Return (X, Y) of the center of cell containing provided text 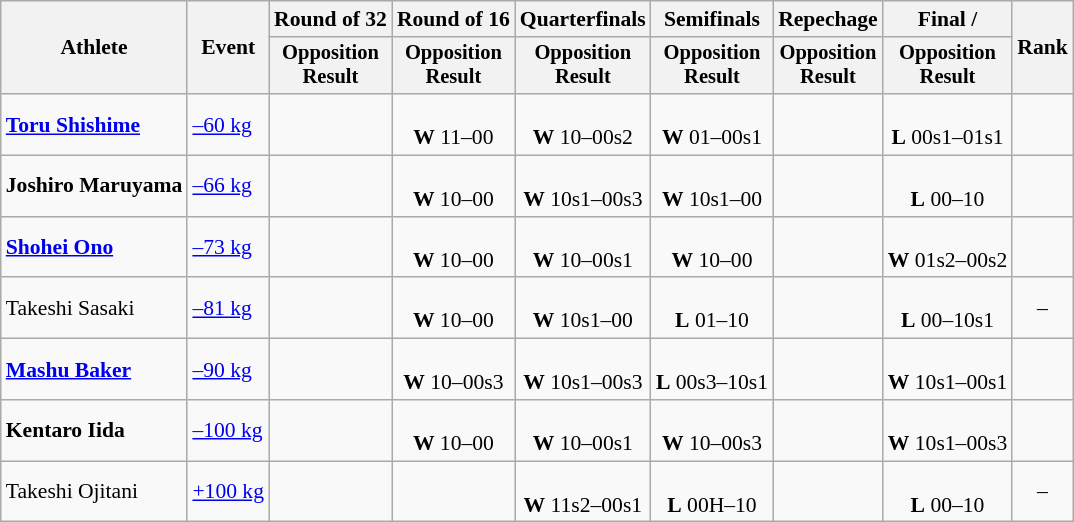
–100 kg (228, 430)
Athlete (94, 48)
Shohei Ono (94, 248)
Rank (1042, 48)
L 00s3–10s1 (712, 370)
Final / (948, 19)
–66 kg (228, 186)
Repechage (828, 19)
W 01–00s1 (712, 124)
W 10s1–00s1 (948, 370)
Round of 16 (454, 19)
L 00–10s1 (948, 308)
–73 kg (228, 248)
Takeshi Sasaki (94, 308)
Quarterfinals (583, 19)
+100 kg (228, 492)
Toru Shishime (94, 124)
Mashu Baker (94, 370)
Joshiro Maruyama (94, 186)
W 11–00 (454, 124)
–81 kg (228, 308)
L 00s1–01s1 (948, 124)
Round of 32 (330, 19)
L 01–10 (712, 308)
–90 kg (228, 370)
Semifinals (712, 19)
–60 kg (228, 124)
Kentaro Iida (94, 430)
W 10–00s2 (583, 124)
Event (228, 48)
W 11s2–00s1 (583, 492)
W 01s2–00s2 (948, 248)
Takeshi Ojitani (94, 492)
L 00H–10 (712, 492)
